From the cell containing the given text, extract its center point as (X, Y) coordinate. 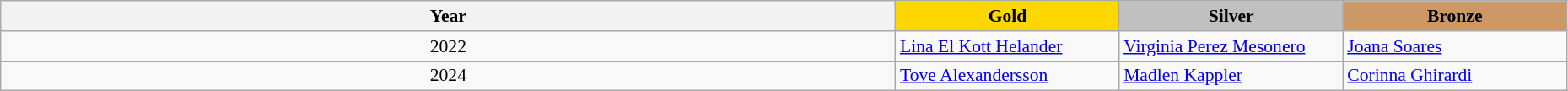
2022 (449, 46)
Bronze (1454, 16)
Madlen Kappler (1231, 76)
Corinna Ghirardi (1454, 76)
Year (449, 16)
Virginia Perez Mesonero (1231, 46)
Silver (1231, 16)
Tove Alexandersson (1007, 76)
Gold (1007, 16)
Joana Soares (1454, 46)
2024 (449, 76)
Lina El Kott Helander (1007, 46)
